Detect which cell encompasses the target text, then output its (X, Y) center coordinate. 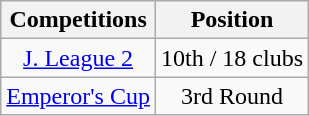
10th / 18 clubs (232, 58)
Competitions (78, 20)
J. League 2 (78, 58)
3rd Round (232, 96)
Position (232, 20)
Emperor's Cup (78, 96)
